Locate the cell with the specified text and output its (X, Y) center coordinate. 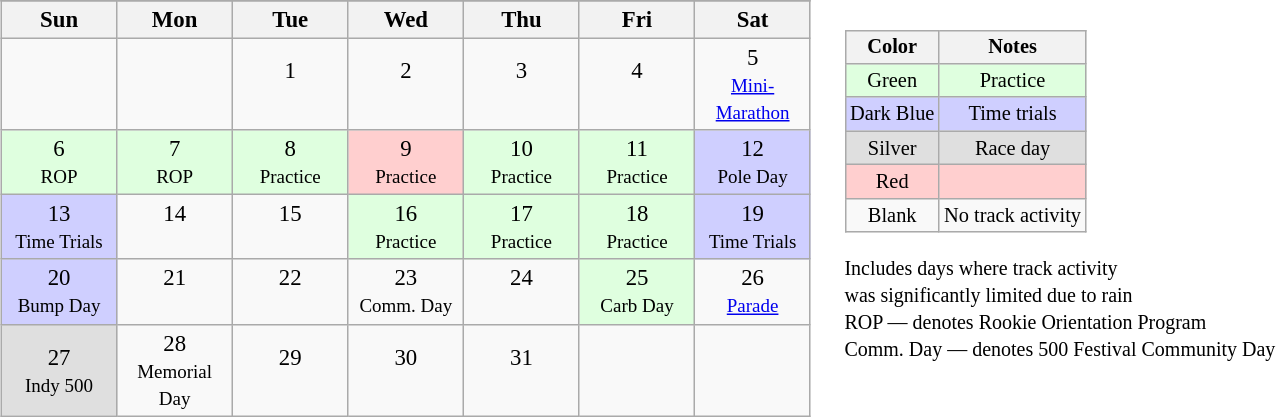
15 (290, 228)
10Practice (522, 162)
22 (290, 292)
No track activity (1012, 215)
18Practice (637, 228)
26Parade (753, 292)
Tue (290, 20)
6ROP (59, 162)
Mon (175, 20)
Wed (406, 20)
21 (175, 292)
Red (892, 182)
20Bump Day (59, 292)
Thu (522, 20)
5Mini-Marathon (753, 85)
Sun (59, 20)
14 (175, 228)
Practice (1012, 81)
13Time Trials (59, 228)
19Time Trials (753, 228)
31 (522, 370)
Notes (1012, 47)
Color (892, 47)
Silver (892, 148)
Dark Blue (892, 114)
16Practice (406, 228)
Sat (753, 20)
11Practice (637, 162)
Race day (1012, 148)
29 (290, 370)
Fri (637, 20)
27Indy 500 (59, 370)
2 (406, 85)
8Practice (290, 162)
28Memorial Day (175, 370)
25Carb Day (637, 292)
12Pole Day (753, 162)
24 (522, 292)
4 (637, 85)
7ROP (175, 162)
9Practice (406, 162)
1 (290, 85)
23Comm. Day (406, 292)
30 (406, 370)
17Practice (522, 228)
3 (522, 85)
Time trials (1012, 114)
Green (892, 81)
Blank (892, 215)
